Output the [x, y] coordinate of the center of the cell containing the given text.  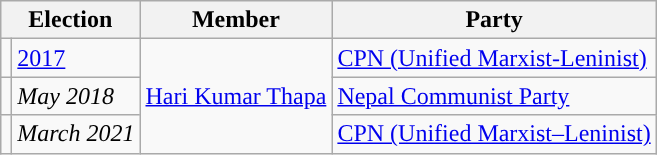
Hari Kumar Thapa [236, 96]
Nepal Communist Party [494, 96]
CPN (Unified Marxist–Leninist) [494, 134]
Member [236, 20]
March 2021 [76, 134]
2017 [76, 58]
CPN (Unified Marxist-Leninist) [494, 58]
Election [70, 20]
Party [494, 20]
May 2018 [76, 96]
